Pinpoint the cell where the given text exists, returning its (x, y) midpoint coordinate. 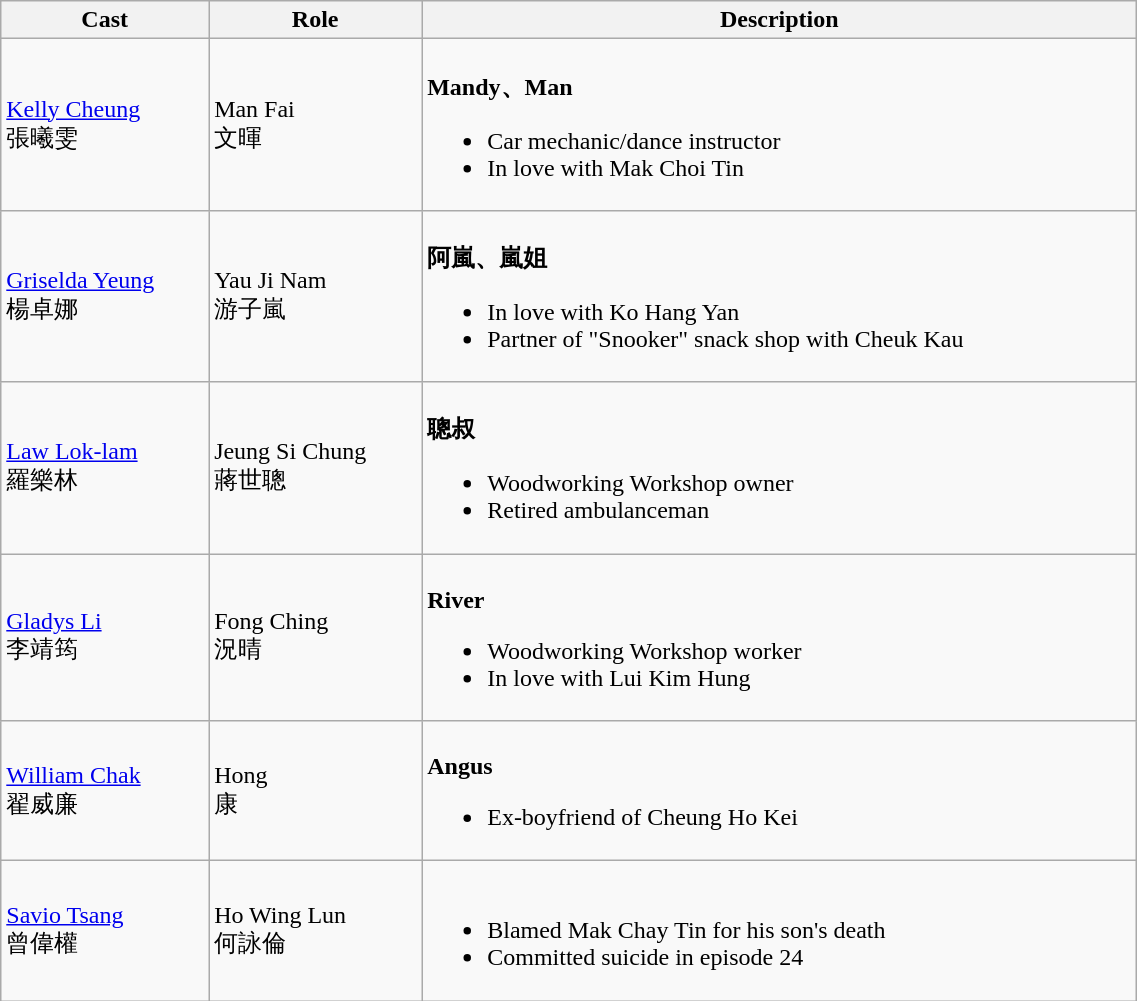
Gladys Li 李靖筠 (105, 638)
Kelly Cheung 張曦雯 (105, 125)
Cast (105, 20)
Savio Tsang 曾偉權 (105, 931)
Hong 康 (316, 791)
聰叔Woodworking Workshop ownerRetired ambulanceman (780, 468)
Role (316, 20)
Yau Ji Nam 游子嵐 (316, 296)
Jeung Si Chung 蔣世聰 (316, 468)
RiverWoodworking Workshop workerIn love with Lui Kim Hung (780, 638)
阿嵐、嵐姐In love with Ko Hang YanPartner of "Snooker" snack shop with Cheuk Kau (780, 296)
Description (780, 20)
Fong Ching 況晴 (316, 638)
Man Fai 文暉 (316, 125)
AngusEx-boyfriend of Cheung Ho Kei (780, 791)
Blamed Mak Chay Tin for his son's deathCommitted suicide in episode 24 (780, 931)
Law Lok-lam 羅樂林 (105, 468)
Mandy、ManCar mechanic/dance instructorIn love with Mak Choi Tin (780, 125)
William Chak 翟威廉 (105, 791)
Griselda Yeung 楊卓娜 (105, 296)
Ho Wing Lun 何詠倫 (316, 931)
